Pinpoint the cell where the given text exists, returning its (x, y) midpoint coordinate. 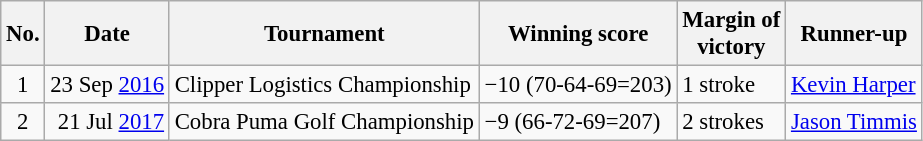
Jason Timmis (854, 122)
2 (23, 122)
2 strokes (732, 122)
Date (107, 34)
1 (23, 85)
−9 (66-72-69=207) (578, 122)
Tournament (324, 34)
Cobra Puma Golf Championship (324, 122)
Clipper Logistics Championship (324, 85)
1 stroke (732, 85)
Margin ofvictory (732, 34)
21 Jul 2017 (107, 122)
Runner-up (854, 34)
Winning score (578, 34)
−10 (70-64-69=203) (578, 85)
Kevin Harper (854, 85)
23 Sep 2016 (107, 85)
No. (23, 34)
